For the text-containing cell, return its midpoint in (X, Y) coordinate format. 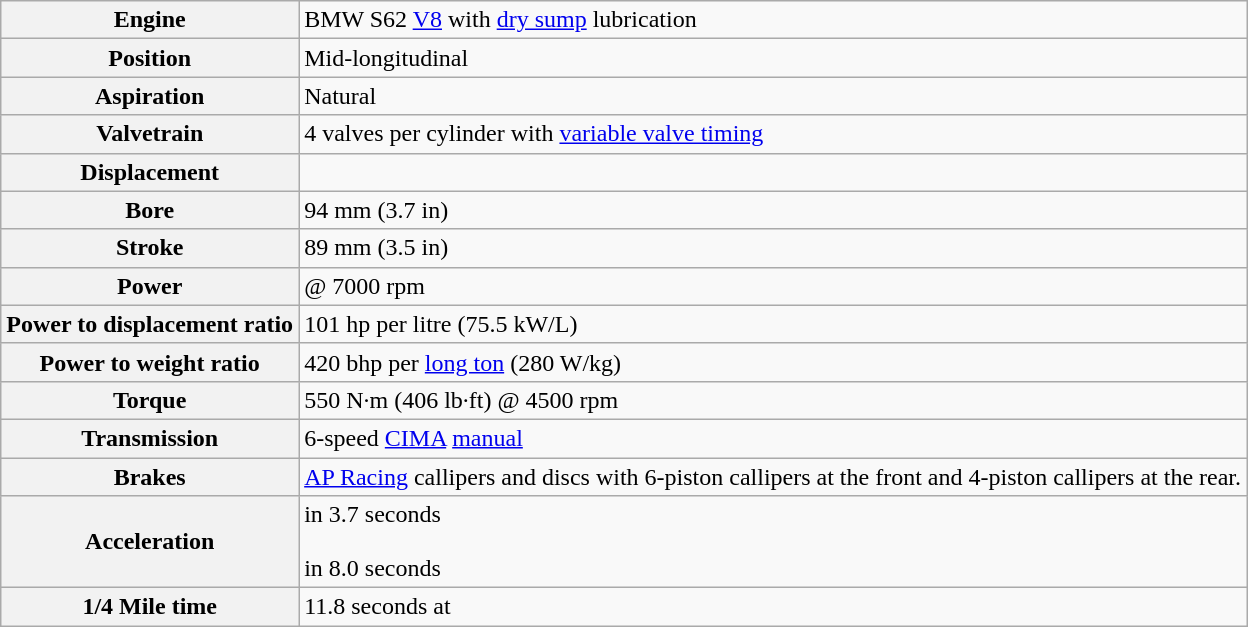
Position (150, 58)
Stroke (150, 248)
94 mm (3.7 in) (773, 210)
4 valves per cylinder with variable valve timing (773, 134)
1/4 Mile time (150, 607)
Brakes (150, 477)
Torque (150, 400)
BMW S62 V8 with dry sump lubrication (773, 20)
Acceleration (150, 542)
Engine (150, 20)
6-speed CIMA manual (773, 438)
Power (150, 286)
101 hp per litre (75.5 kW/L) (773, 324)
89 mm (3.5 in) (773, 248)
Power to weight ratio (150, 362)
Transmission (150, 438)
Displacement (150, 172)
AP Racing callipers and discs with 6-piston callipers at the front and 4-piston callipers at the rear. (773, 477)
11.8 seconds at (773, 607)
in 3.7 seconds in 8.0 seconds (773, 542)
420 bhp per long ton (280 W/kg) (773, 362)
Mid-longitudinal (773, 58)
Bore (150, 210)
550 N·m (406 lb·ft) @ 4500 rpm (773, 400)
Valvetrain (150, 134)
@ 7000 rpm (773, 286)
Aspiration (150, 96)
Power to displacement ratio (150, 324)
Natural (773, 96)
